Capture the cell that displays the provided text and extract its [X, Y] central coordinate. 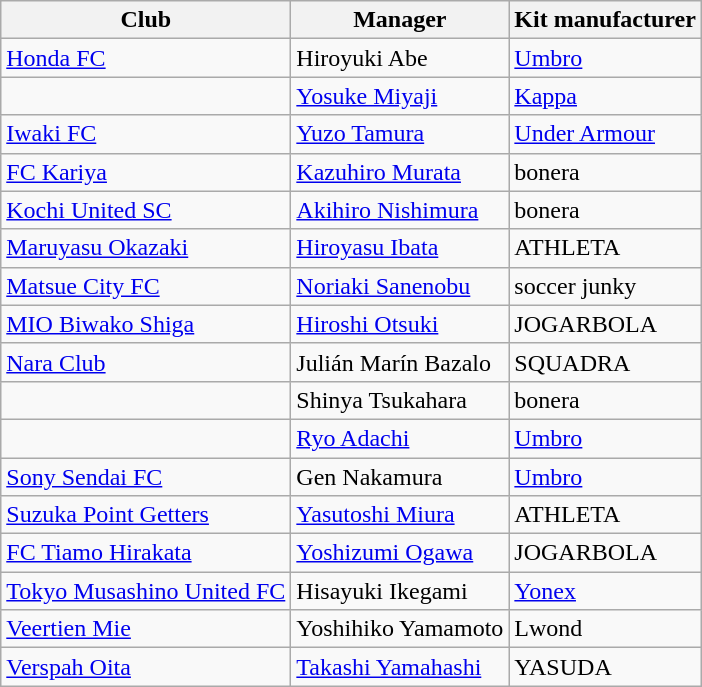
Verspah Oita [146, 667]
Under Armour [606, 134]
Julián Marín Bazalo [400, 362]
Veertien Mie [146, 629]
Yasutoshi Miura [400, 515]
Yuzo Tamura [400, 134]
Takashi Yamahashi [400, 667]
Lwond [606, 629]
Hiroyuki Abe [400, 58]
Kazuhiro Murata [400, 172]
SQUADRA [606, 362]
Yoshizumi Ogawa [400, 553]
Yonex [606, 591]
Gen Nakamura [400, 477]
Hiroshi Otsuki [400, 324]
Kappa [606, 96]
Akihiro Nishimura [400, 210]
Ryo Adachi [400, 438]
FC Tiamo Hirakata [146, 553]
Hiroyasu Ibata [400, 248]
Manager [400, 20]
MIO Biwako Shiga [146, 324]
Kit manufacturer [606, 20]
Yoshihiko Yamamoto [400, 629]
Shinya Tsukahara [400, 400]
Hisayuki Ikegami [400, 591]
Club [146, 20]
Honda FC [146, 58]
soccer junky [606, 286]
Noriaki Sanenobu [400, 286]
Yosuke Miyaji [400, 96]
Iwaki FC [146, 134]
Nara Club [146, 362]
FC Kariya [146, 172]
Kochi United SC [146, 210]
Matsue City FC [146, 286]
Suzuka Point Getters [146, 515]
Tokyo Musashino United FC [146, 591]
YASUDA [606, 667]
Sony Sendai FC [146, 477]
Maruyasu Okazaki [146, 248]
